Return (X, Y) of the center of cell containing provided text 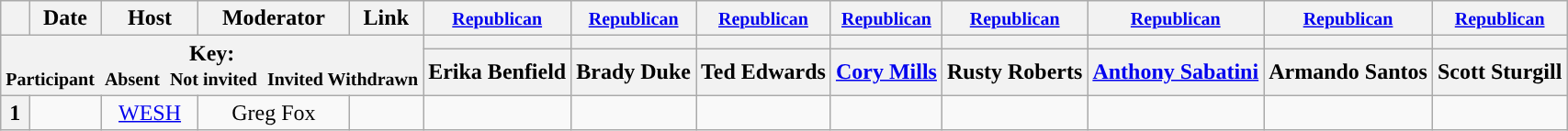
Anthony Sabatini (1176, 71)
Erika Benfield (498, 71)
Date (66, 18)
Moderator (274, 18)
Rusty Roberts (1014, 71)
Key: Participant Absent Not invited Invited Withdrawn (212, 66)
Cory Mills (886, 71)
Brady Duke (634, 71)
Greg Fox (274, 113)
Link (386, 18)
WESH (149, 113)
Host (149, 18)
Ted Edwards (764, 71)
Armando Santos (1348, 71)
Scott Sturgill (1499, 71)
1 (15, 113)
